Provide the [x, y] coordinate of the cell's center where the given text is located.  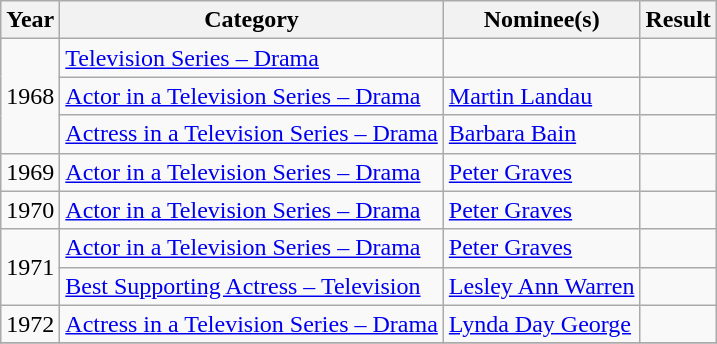
Lynda Day George [542, 324]
1971 [30, 267]
Lesley Ann Warren [542, 286]
1970 [30, 210]
Category [252, 20]
1968 [30, 96]
Nominee(s) [542, 20]
Television Series – Drama [252, 58]
Martin Landau [542, 96]
1969 [30, 172]
Result [678, 20]
1972 [30, 324]
Best Supporting Actress – Television [252, 286]
Barbara Bain [542, 134]
Year [30, 20]
